Extract the (X, Y) coordinate from the center of the cell holding the provided text.  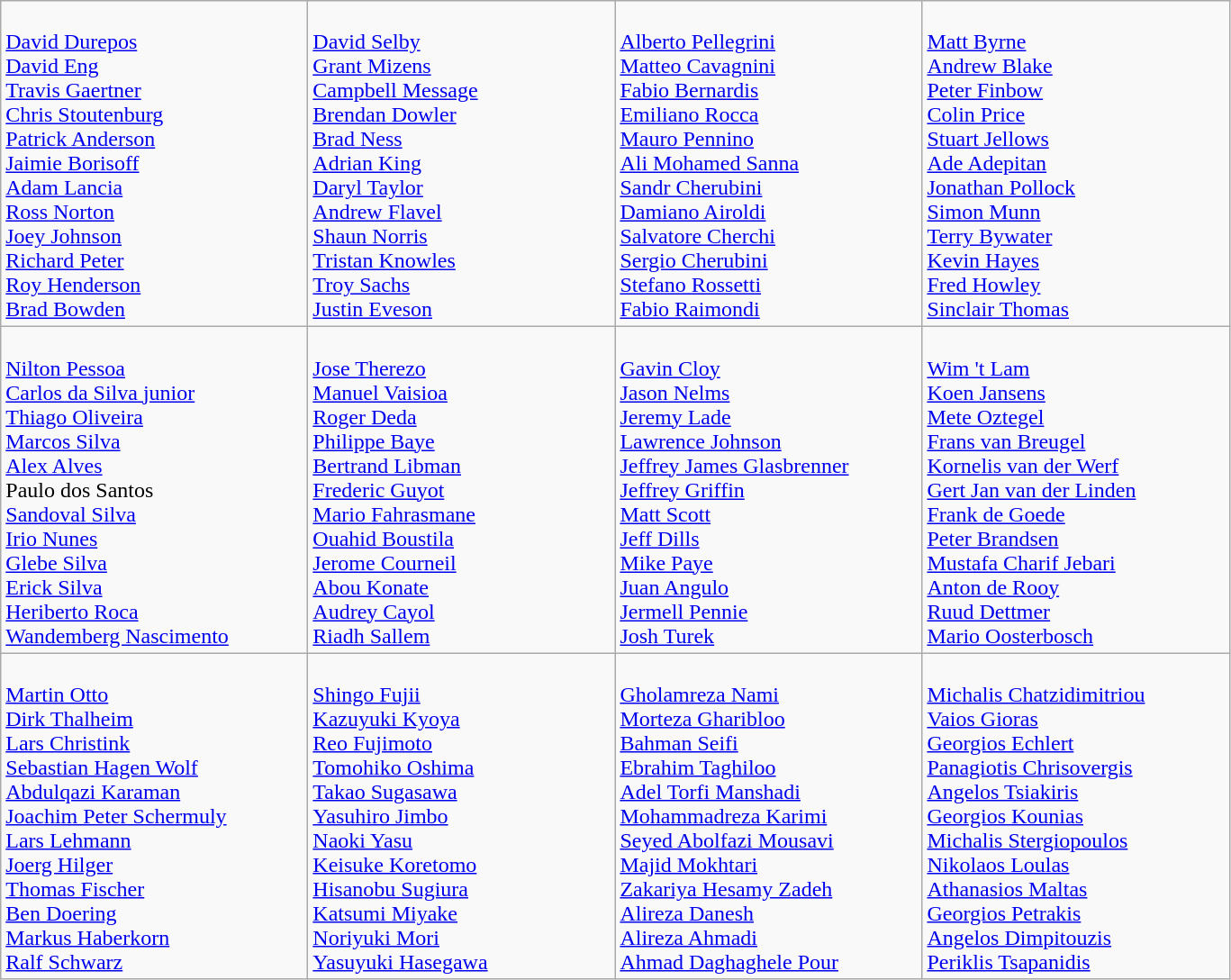
David SelbyGrant MizensCampbell MessageBrendan DowlerBrad NessAdrian KingDaryl TaylorAndrew FlavelShaun NorrisTristan KnowlesTroy SachsJustin Eveson (461, 164)
Matt ByrneAndrew BlakePeter FinbowColin PriceStuart JellowsAde AdepitanJonathan PollockSimon MunnTerry BywaterKevin HayesFred HowleySinclair Thomas (1075, 164)
